Output the [x, y] coordinate of the center of the cell containing the given text.  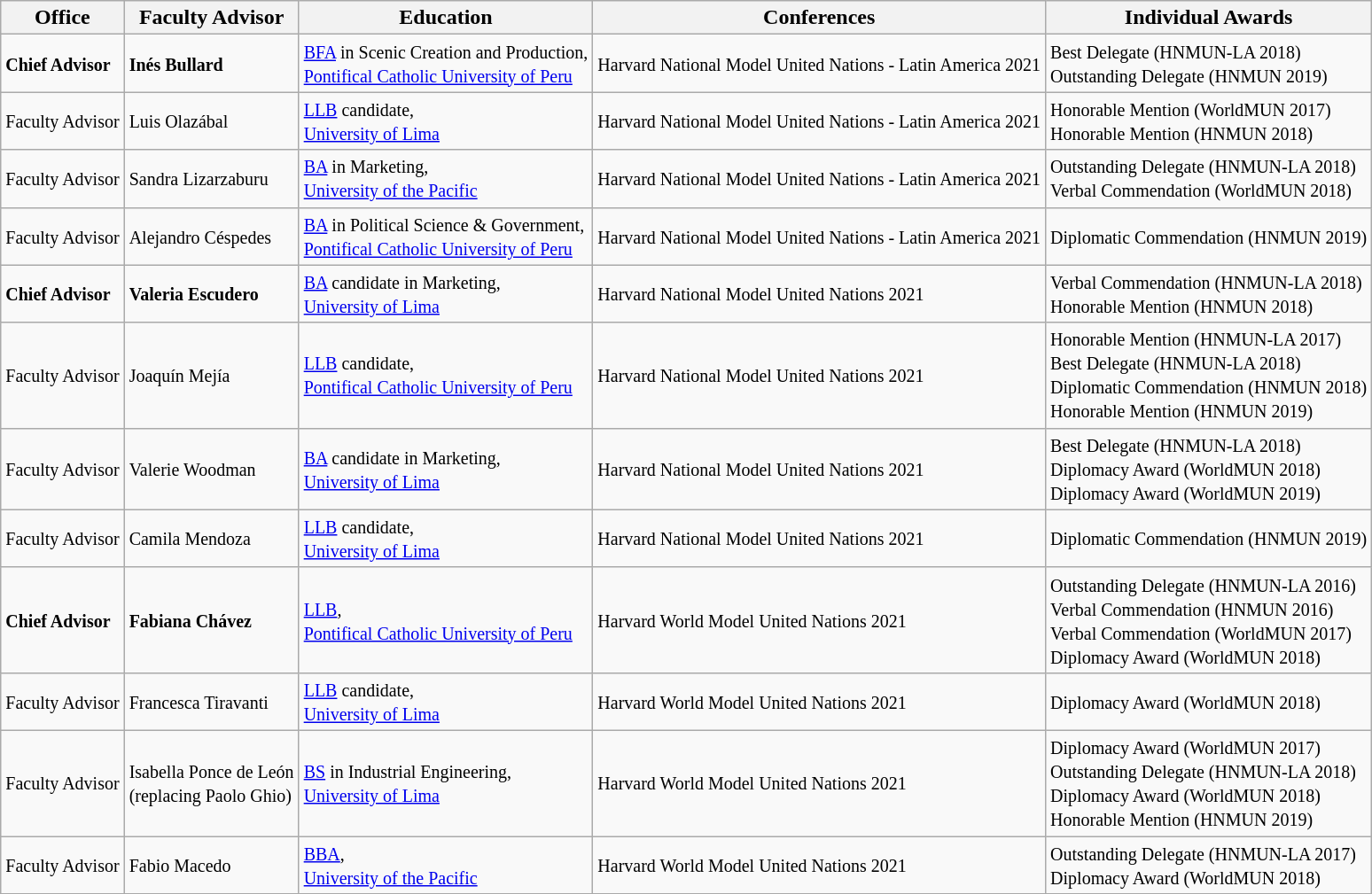
Honorable Mention (WorldMUN 2017)Honorable Mention (HNMUN 2018) [1209, 120]
Isabella Ponce de León(replacing Paolo Ghio) [211, 783]
Office [62, 18]
Camila Mendoza [211, 539]
Alejandro Céspedes [211, 236]
Francesca Tiravanti [211, 702]
Best Delegate (HNMUN-LA 2018)Diplomacy Award (WorldMUN 2018)Diplomacy Award (WorldMUN 2019) [1209, 469]
Sandra Lizarzaburu [211, 179]
Joaquín Mejía [211, 376]
Individual Awards [1209, 18]
BA in Marketing, University of the Pacific [446, 179]
Diplomacy Award (WorldMUN 2017)Outstanding Delegate (HNMUN-LA 2018)Diplomacy Award (WorldMUN 2018)Honorable Mention (HNMUN 2019) [1209, 783]
Outstanding Delegate (HNMUN-LA 2018)Verbal Commendation (WorldMUN 2018) [1209, 179]
Luis Olazábal [211, 120]
Honorable Mention (HNMUN-LA 2017)Best Delegate (HNMUN-LA 2018)Diplomatic Commendation (HNMUN 2018)Honorable Mention (HNMUN 2019) [1209, 376]
Valerie Woodman [211, 469]
Inés Bullard [211, 64]
Education [446, 18]
BS in Industrial Engineering, University of Lima [446, 783]
Fabio Macedo [211, 865]
Outstanding Delegate (HNMUN-LA 2016)Verbal Commendation (HNMUN 2016)Verbal Commendation (WorldMUN 2017)Diplomacy Award (WorldMUN 2018) [1209, 620]
Outstanding Delegate (HNMUN-LA 2017)Diplomacy Award (WorldMUN 2018) [1209, 865]
Best Delegate (HNMUN-LA 2018)Outstanding Delegate (HNMUN 2019) [1209, 64]
BA in Political Science & Government, Pontifical Catholic University of Peru [446, 236]
Diplomacy Award (WorldMUN 2018) [1209, 702]
LLB candidate, Pontifical Catholic University of Peru [446, 376]
BBA, University of the Pacific [446, 865]
BFA in Scenic Creation and Production, Pontifical Catholic University of Peru [446, 64]
Verbal Commendation (HNMUN-LA 2018)Honorable Mention (HNMUN 2018) [1209, 294]
LLB, Pontifical Catholic University of Peru [446, 620]
Conferences [819, 18]
Valeria Escudero [211, 294]
Fabiana Chávez [211, 620]
